Extract the (X, Y) coordinate from the center of the cell holding the provided text.  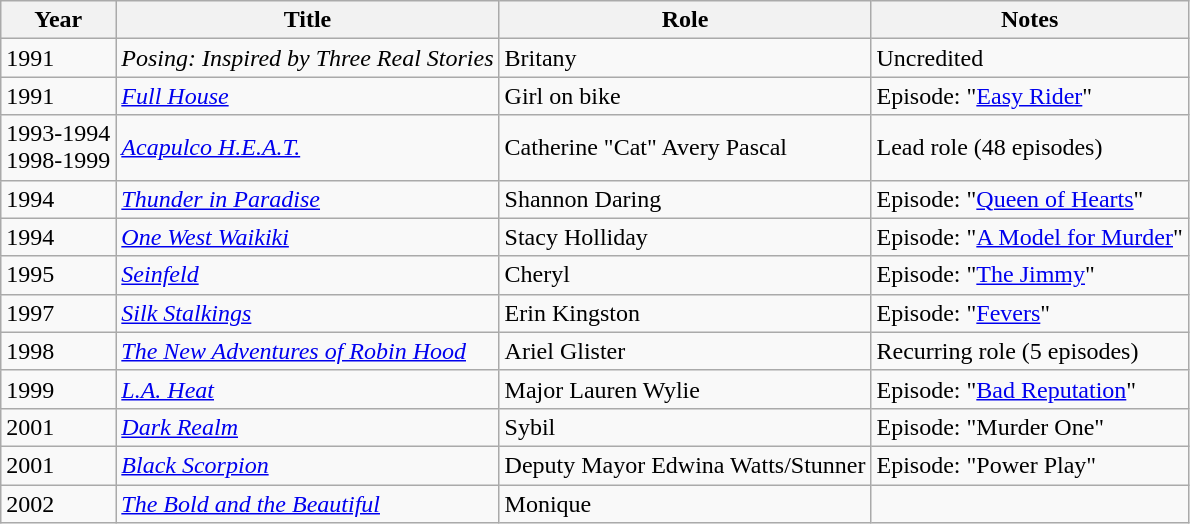
Episode: "Queen of Hearts" (1030, 199)
1993-19941998-1999 (58, 148)
Seinfeld (308, 275)
Stacy Holliday (685, 237)
Full House (308, 96)
Major Lauren Wylie (685, 389)
Role (685, 20)
Lead role (48 episodes) (1030, 148)
Erin Kingston (685, 313)
Monique (685, 503)
Posing: Inspired by Three Real Stories (308, 58)
Episode: "Bad Reputation" (1030, 389)
Black Scorpion (308, 465)
Episode: "Murder One" (1030, 427)
2002 (58, 503)
Thunder in Paradise (308, 199)
1995 (58, 275)
Cheryl (685, 275)
Recurring role (5 episodes) (1030, 351)
The Bold and the Beautiful (308, 503)
1997 (58, 313)
Sybil (685, 427)
Episode: "Fevers" (1030, 313)
Notes (1030, 20)
Uncredited (1030, 58)
Acapulco H.E.A.T. (308, 148)
Girl on bike (685, 96)
Dark Realm (308, 427)
L.A. Heat (308, 389)
1998 (58, 351)
Shannon Daring (685, 199)
Year (58, 20)
Episode: "The Jimmy" (1030, 275)
Catherine "Cat" Avery Pascal (685, 148)
Episode: "Power Play" (1030, 465)
One West Waikiki (308, 237)
Episode: "A Model for Murder" (1030, 237)
The New Adventures of Robin Hood (308, 351)
Silk Stalkings (308, 313)
Ariel Glister (685, 351)
Title (308, 20)
1999 (58, 389)
Deputy Mayor Edwina Watts/Stunner (685, 465)
Britany (685, 58)
Episode: "Easy Rider" (1030, 96)
